Capture the cell that displays the provided text and extract its [X, Y] central coordinate. 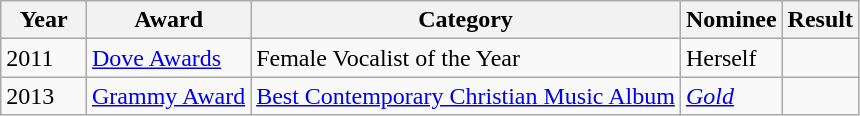
Category [466, 20]
Grammy Award [169, 96]
Nominee [731, 20]
Herself [731, 58]
2013 [44, 96]
Year [44, 20]
Best Contemporary Christian Music Album [466, 96]
Dove Awards [169, 58]
2011 [44, 58]
Award [169, 20]
Female Vocalist of the Year [466, 58]
Result [820, 20]
Gold [731, 96]
